Return [X, Y] of the center of cell containing provided text 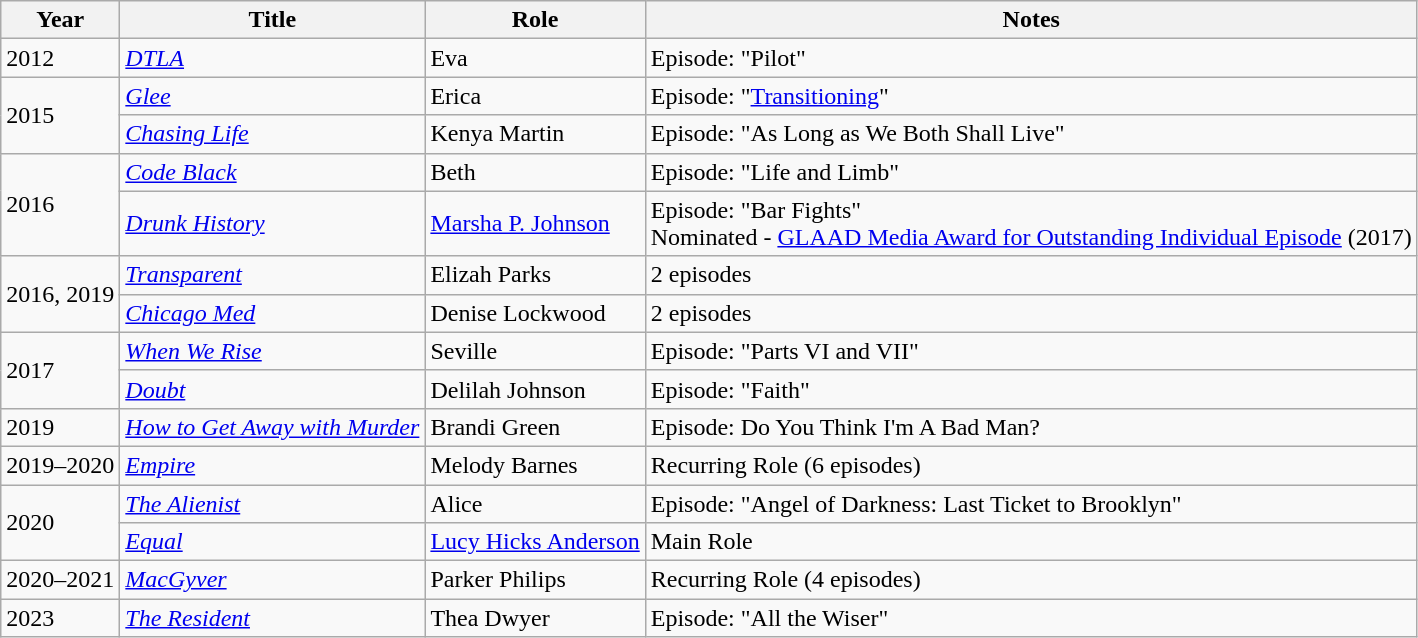
Episode: "Bar Fights"Nominated - GLAAD Media Award for Outstanding Individual Episode (2017) [1031, 224]
2020 [60, 522]
Parker Philips [535, 580]
Episode: "Life and Limb" [1031, 172]
DTLA [272, 58]
Episode: Do You Think I'm A Bad Man? [1031, 427]
Episode: "All the Wiser" [1031, 618]
Thea Dwyer [535, 618]
Alice [535, 503]
Brandi Green [535, 427]
2016 [60, 204]
Eva [535, 58]
Melody Barnes [535, 465]
When We Rise [272, 351]
Glee [272, 96]
Code Black [272, 172]
Main Role [1031, 542]
Doubt [272, 389]
2019–2020 [60, 465]
Marsha P. Johnson [535, 224]
Beth [535, 172]
Year [60, 20]
Episode: "Parts VI and VII" [1031, 351]
Erica [535, 96]
Recurring Role (6 episodes) [1031, 465]
Episode: "Faith" [1031, 389]
Episode: "As Long as We Both Shall Live" [1031, 134]
Transparent [272, 275]
Chasing Life [272, 134]
The Alienist [272, 503]
Seville [535, 351]
Elizah Parks [535, 275]
Episode: "Pilot" [1031, 58]
How to Get Away with Murder [272, 427]
Drunk History [272, 224]
Empire [272, 465]
2019 [60, 427]
Recurring Role (4 episodes) [1031, 580]
Denise Lockwood [535, 313]
Notes [1031, 20]
Role [535, 20]
2020–2021 [60, 580]
Episode: "Angel of Darkness: Last Ticket to Brooklyn" [1031, 503]
Equal [272, 542]
2023 [60, 618]
Delilah Johnson [535, 389]
The Resident [272, 618]
2012 [60, 58]
MacGyver [272, 580]
Title [272, 20]
Episode: "Transitioning" [1031, 96]
Kenya Martin [535, 134]
2016, 2019 [60, 294]
2017 [60, 370]
Chicago Med [272, 313]
Lucy Hicks Anderson [535, 542]
2015 [60, 115]
